Scan for the cell matching the given text and deliver its (X, Y) coordinate at center. 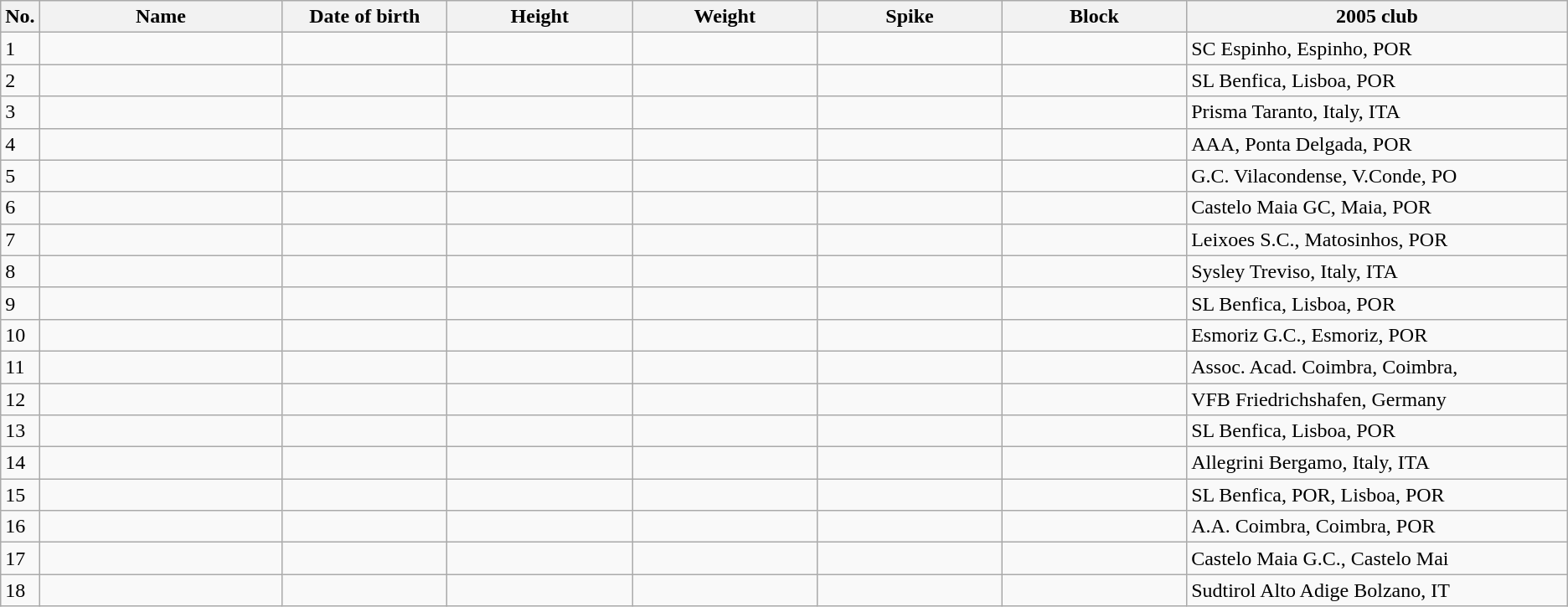
Height (539, 17)
Leixoes S.C., Matosinhos, POR (1377, 239)
Weight (725, 17)
SL Benfica, POR, Lisboa, POR (1377, 495)
11 (20, 367)
15 (20, 495)
18 (20, 590)
2 (20, 80)
Castelo Maia G.C., Castelo Mai (1377, 558)
Block (1094, 17)
2005 club (1377, 17)
VFB Friedrichshafen, Germany (1377, 399)
6 (20, 208)
12 (20, 399)
Assoc. Acad. Coimbra, Coimbra, (1377, 367)
Spike (910, 17)
Esmoriz G.C., Esmoriz, POR (1377, 335)
Sysley Treviso, Italy, ITA (1377, 271)
Castelo Maia GC, Maia, POR (1377, 208)
No. (20, 17)
5 (20, 176)
A.A. Coimbra, Coimbra, POR (1377, 527)
Name (161, 17)
16 (20, 527)
14 (20, 463)
SC Espinho, Espinho, POR (1377, 49)
13 (20, 431)
17 (20, 558)
3 (20, 112)
7 (20, 239)
Sudtirol Alto Adige Bolzano, IT (1377, 590)
1 (20, 49)
AAA, Ponta Delgada, POR (1377, 144)
Allegrini Bergamo, Italy, ITA (1377, 463)
4 (20, 144)
Prisma Taranto, Italy, ITA (1377, 112)
10 (20, 335)
8 (20, 271)
9 (20, 303)
Date of birth (365, 17)
G.C. Vilacondense, V.Conde, PO (1377, 176)
